Capture the cell that displays the provided text and extract its (X, Y) central coordinate. 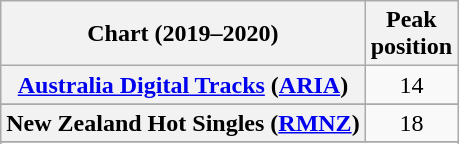
New Zealand Hot Singles (RMNZ) (183, 123)
14 (411, 85)
Peakposition (411, 34)
Australia Digital Tracks (ARIA) (183, 85)
18 (411, 123)
Chart (2019–2020) (183, 34)
